Locate the cell with the specified text and output its (X, Y) center coordinate. 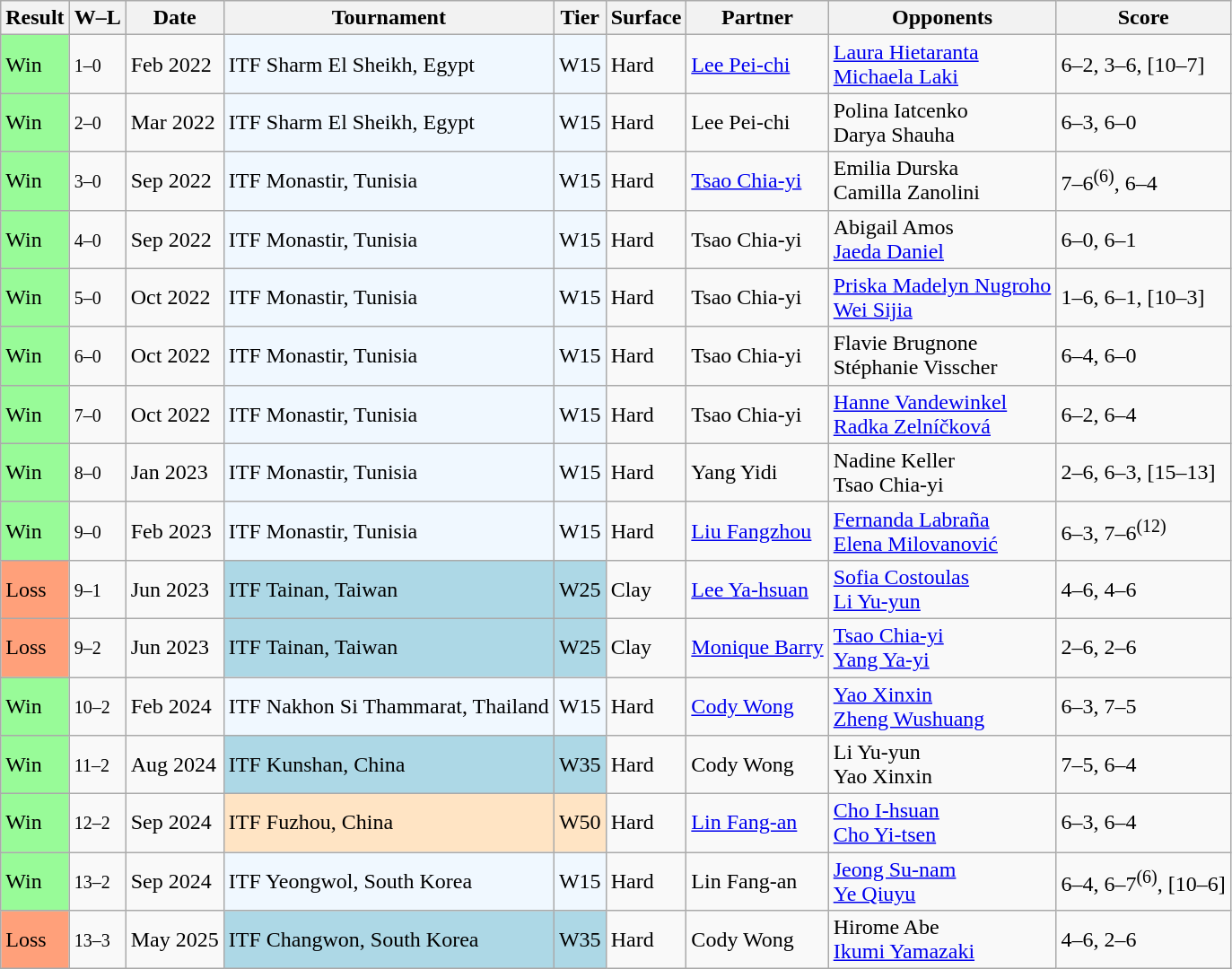
Liu Fangzhou (757, 531)
Score (1143, 18)
6–0, 6–1 (1143, 239)
9–0 (97, 531)
8–0 (97, 472)
3–0 (97, 181)
Tournament (389, 18)
Monique Barry (757, 648)
6–2, 3–6, [10–7] (1143, 65)
Emilia Durska Camilla Zanolini (942, 181)
W–L (97, 18)
7–0 (97, 415)
Feb 2024 (174, 705)
5–0 (97, 298)
12–2 (97, 824)
Li Yu-yun Yao Xinxin (942, 764)
6–4, 6–7(6), [10–6] (1143, 881)
13–2 (97, 881)
ITF Kunshan, China (389, 764)
Flavie Brugnone Stéphanie Visscher (942, 355)
1–0 (97, 65)
Date (174, 18)
6–3, 6–0 (1143, 122)
6–3, 6–4 (1143, 824)
Aug 2024 (174, 764)
2–6, 2–6 (1143, 648)
Result (35, 18)
6–4, 6–0 (1143, 355)
Tsao Chia-yi Yang Ya-yi (942, 648)
May 2025 (174, 940)
4–0 (97, 239)
7–5, 6–4 (1143, 764)
4–6, 2–6 (1143, 940)
Jeong Su-nam Ye Qiuyu (942, 881)
10–2 (97, 705)
9–2 (97, 648)
6–3, 7–5 (1143, 705)
Lee Ya-hsuan (757, 589)
Opponents (942, 18)
Laura Hietaranta Michaela Laki (942, 65)
Nadine Keller Tsao Chia-yi (942, 472)
13–3 (97, 940)
Polina Iatcenko Darya Shauha (942, 122)
ITF Nakhon Si Thammarat, Thailand (389, 705)
2–6, 6–3, [15–13] (1143, 472)
6–2, 6–4 (1143, 415)
Feb 2023 (174, 531)
Feb 2022 (174, 65)
9–1 (97, 589)
Surface (646, 18)
ITF Yeongwol, South Korea (389, 881)
Yao Xinxin Zheng Wushuang (942, 705)
4–6, 4–6 (1143, 589)
ITF Fuzhou, China (389, 824)
W50 (580, 824)
Mar 2022 (174, 122)
ITF Changwon, South Korea (389, 940)
7–6(6), 6–4 (1143, 181)
Fernanda Labraña Elena Milovanović (942, 531)
Jan 2023 (174, 472)
Sofia Costoulas Li Yu-yun (942, 589)
Hanne Vandewinkel Radka Zelníčková (942, 415)
Priska Madelyn Nugroho Wei Sijia (942, 298)
6–3, 7–6(12) (1143, 531)
Yang Yidi (757, 472)
2–0 (97, 122)
Cho I-hsuan Cho Yi-tsen (942, 824)
1–6, 6–1, [10–3] (1143, 298)
11–2 (97, 764)
Partner (757, 18)
Abigail Amos Jaeda Daniel (942, 239)
Hirome Abe Ikumi Yamazaki (942, 940)
Tier (580, 18)
6–0 (97, 355)
